Find where the given text appears and provide that cell's center as [X, Y] coordinate. 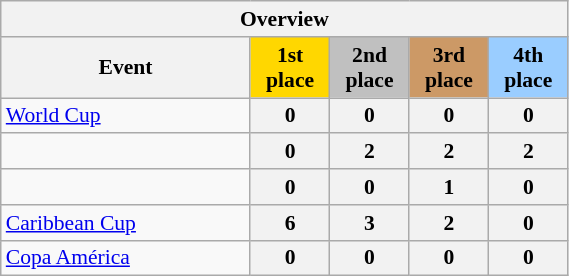
Caribbean Cup [126, 223]
Copa América [126, 258]
Overview [284, 19]
Event [126, 68]
1 [448, 187]
6 [290, 223]
World Cup [126, 116]
1st place [290, 68]
3rd place [448, 68]
4th place [528, 68]
2nd place [370, 68]
3 [370, 223]
